Return [X, Y] of the center of cell containing provided text 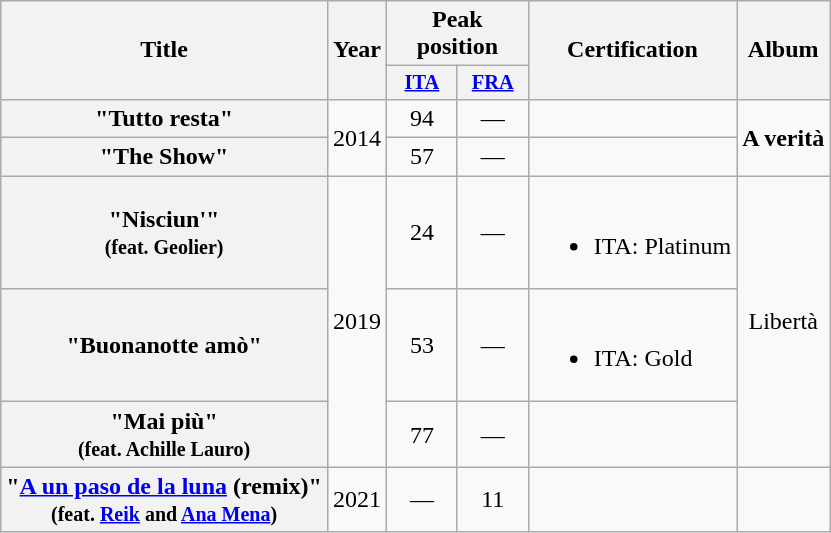
77 [422, 434]
ITA [422, 83]
Peak position [457, 34]
"The Show" [164, 157]
"Tutto resta" [164, 118]
53 [422, 346]
2021 [356, 500]
2019 [356, 322]
"Nisciun'"(feat. Geolier) [164, 232]
11 [492, 500]
A verità [784, 137]
ITA: Platinum [632, 232]
Certification [632, 50]
94 [422, 118]
Title [164, 50]
Album [784, 50]
2014 [356, 137]
ITA: Gold [632, 346]
"Buonanotte amò" [164, 346]
"Mai più" (feat. Achille Lauro) [164, 434]
Year [356, 50]
FRA [492, 83]
"A un paso de la luna (remix)" (feat. Reik and Ana Mena) [164, 500]
57 [422, 157]
Libertà [784, 322]
24 [422, 232]
